Pinpoint the cell where the given text exists, returning its [x, y] midpoint coordinate. 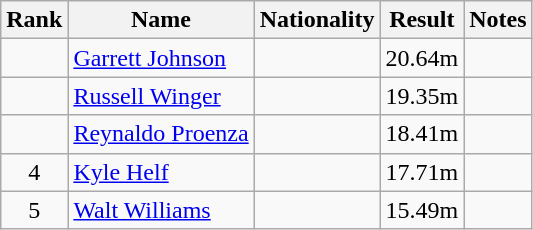
15.49m [422, 210]
Result [422, 20]
Walt Williams [161, 210]
18.41m [422, 134]
Reynaldo Proenza [161, 134]
19.35m [422, 96]
Garrett Johnson [161, 58]
Russell Winger [161, 96]
17.71m [422, 172]
4 [34, 172]
Kyle Helf [161, 172]
Name [161, 20]
Rank [34, 20]
5 [34, 210]
20.64m [422, 58]
Nationality [317, 20]
Notes [498, 20]
